Detect which cell encompasses the target text, then output its (X, Y) center coordinate. 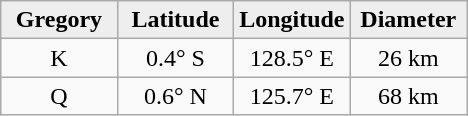
Diameter (408, 20)
26 km (408, 58)
125.7° E (292, 96)
K (59, 58)
Gregory (59, 20)
Latitude (175, 20)
0.6° N (175, 96)
Longitude (292, 20)
Q (59, 96)
68 km (408, 96)
0.4° S (175, 58)
128.5° E (292, 58)
